Search for the cell housing the specified text and yield its (X, Y) center coordinate. 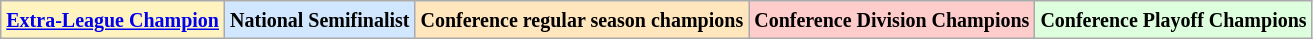
Conference regular season champions (582, 20)
Extra-League Champion (113, 20)
Conference Playoff Champions (1174, 20)
National Semifinalist (320, 20)
Conference Division Champions (892, 20)
